Capture the cell that displays the provided text and extract its [X, Y] central coordinate. 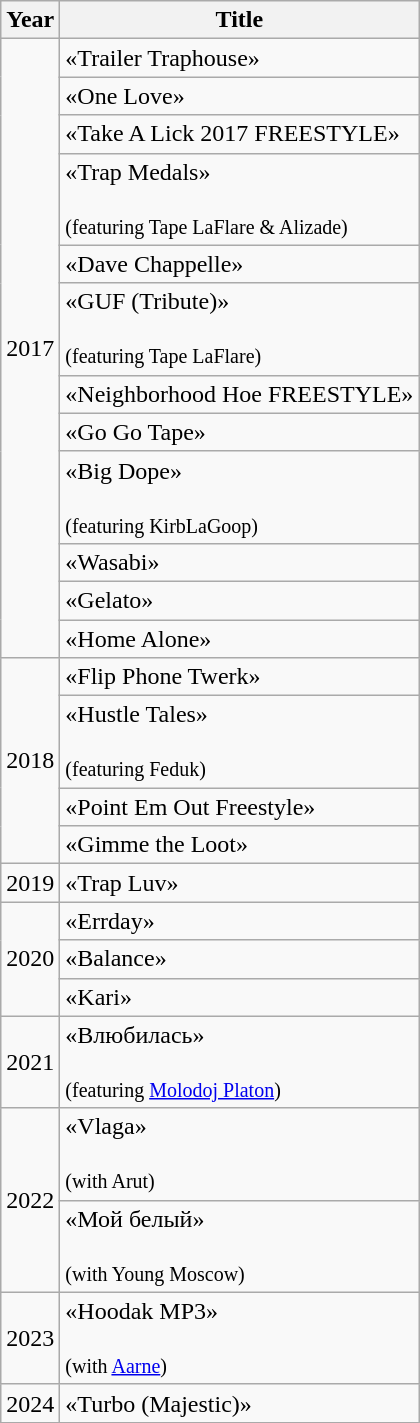
«Hustle Tales»(featuring Feduk) [240, 742]
«Trap Luv» [240, 883]
«Go Go Tape» [240, 432]
2021 [30, 1062]
«Hoodak MP3»(with Aarne) [240, 1338]
«Balance» [240, 959]
«Gimme the Loot» [240, 845]
«GUF (Tribute)»(featuring Tape LaFlare) [240, 329]
«Flip Phone Twerk» [240, 677]
«Errday» [240, 921]
«Trailer Traphouse» [240, 58]
«Dave Chappelle» [240, 264]
«Wasabi» [240, 562]
«Neighborhood Hoe FREESTYLE» [240, 394]
«Take A Lick 2017 FREESTYLE» [240, 134]
«One Love» [240, 96]
2022 [30, 1200]
Title [240, 20]
«Big Dope»(featuring KirbLaGoop) [240, 497]
2023 [30, 1338]
Year [30, 20]
«Влюбилась»(featuring Molodoj Platon) [240, 1062]
«Turbo (Majestic)» [240, 1403]
2020 [30, 959]
«Trap Medals»(featuring Tape LaFlare & Alizade) [240, 199]
2017 [30, 348]
«Vlaga»(with Arut) [240, 1154]
2024 [30, 1403]
«Point Em Out Freestyle» [240, 807]
2018 [30, 761]
2019 [30, 883]
«Мой белый»(with Young Moscow) [240, 1246]
«Home Alone» [240, 639]
«Kari» [240, 997]
«Gelato» [240, 600]
